Output the (X, Y) coordinate of the center of the cell containing the given text.  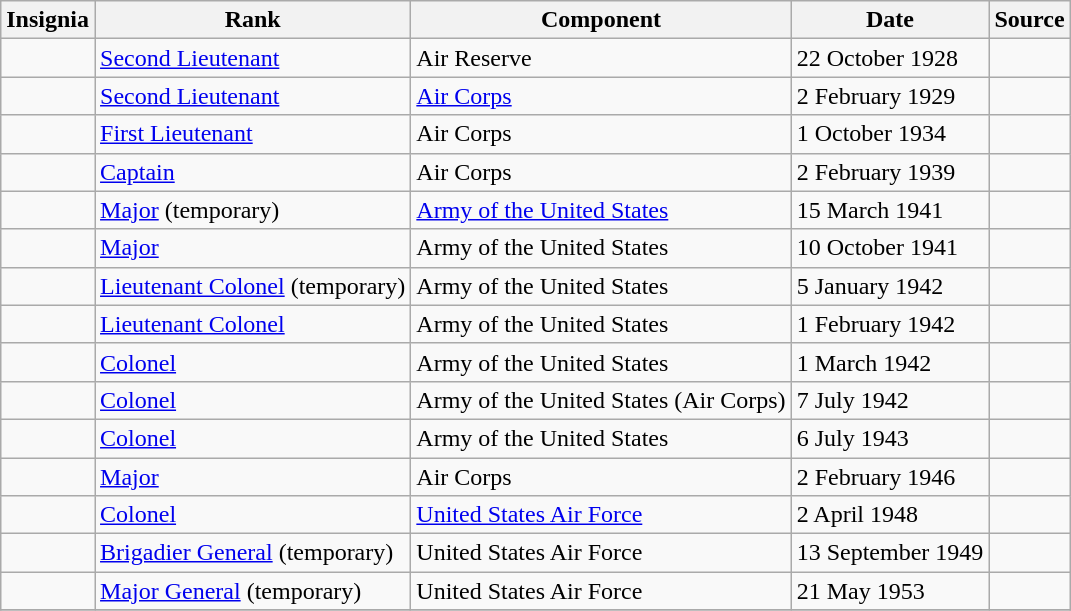
2 February 1946 (890, 477)
Captain (253, 172)
1 February 1942 (890, 324)
Major General (temporary) (253, 591)
5 January 1942 (890, 286)
6 July 1943 (890, 438)
Brigadier General (temporary) (253, 553)
Major (temporary) (253, 210)
1 October 1934 (890, 134)
Source (1030, 20)
Lieutenant Colonel (253, 324)
2 February 1939 (890, 172)
Date (890, 20)
Rank (253, 20)
13 September 1949 (890, 553)
15 March 1941 (890, 210)
7 July 1942 (890, 400)
1 March 1942 (890, 362)
First Lieutenant (253, 134)
10 October 1941 (890, 248)
2 April 1948 (890, 515)
Component (601, 20)
Army of the United States (Air Corps) (601, 400)
21 May 1953 (890, 591)
22 October 1928 (890, 58)
Air Reserve (601, 58)
Insignia (48, 20)
Lieutenant Colonel (temporary) (253, 286)
2 February 1929 (890, 96)
